Locate the cell with the specified text and output its [X, Y] center coordinate. 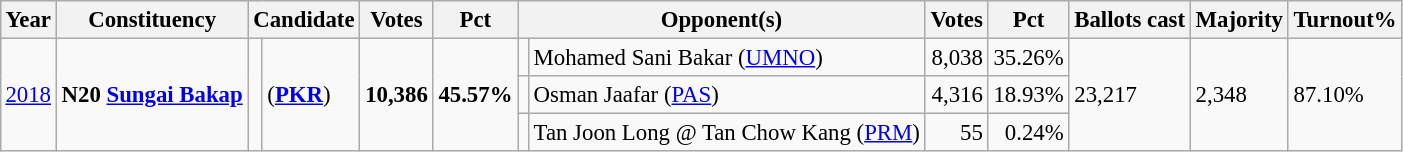
Constituency [152, 20]
55 [956, 133]
(PKR) [311, 94]
Ballots cast [1130, 20]
87.10% [1345, 94]
10,386 [396, 94]
23,217 [1130, 94]
Candidate [304, 20]
Opponent(s) [722, 20]
Year [28, 20]
18.93% [1028, 95]
35.26% [1028, 57]
Majority [1239, 20]
4,316 [956, 95]
Osman Jaafar (PAS) [726, 95]
N20 Sungai Bakap [152, 94]
45.57% [476, 94]
Mohamed Sani Bakar (UMNO) [726, 57]
Turnout% [1345, 20]
2,348 [1239, 94]
0.24% [1028, 133]
8,038 [956, 57]
2018 [28, 94]
Tan Joon Long @ Tan Chow Kang (PRM) [726, 133]
